Capture the cell that displays the provided text and extract its (x, y) central coordinate. 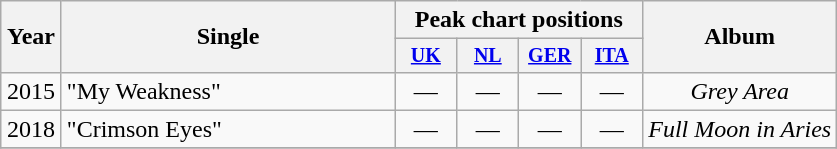
"Crimson Eyes" (228, 129)
2015 (32, 91)
Peak chart positions (519, 20)
NL (488, 56)
Album (740, 37)
Single (228, 37)
Grey Area (740, 91)
ITA (612, 56)
2018 (32, 129)
UK (426, 56)
Full Moon in Aries (740, 129)
"My Weakness" (228, 91)
Year (32, 37)
GER (550, 56)
